Output the (x, y) coordinate of the center of the cell containing the given text.  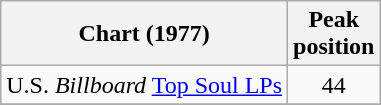
Chart (1977) (144, 34)
Peakposition (334, 34)
44 (334, 85)
U.S. Billboard Top Soul LPs (144, 85)
